Identify which cell holds the provided text, then report its (X, Y) central coordinate. 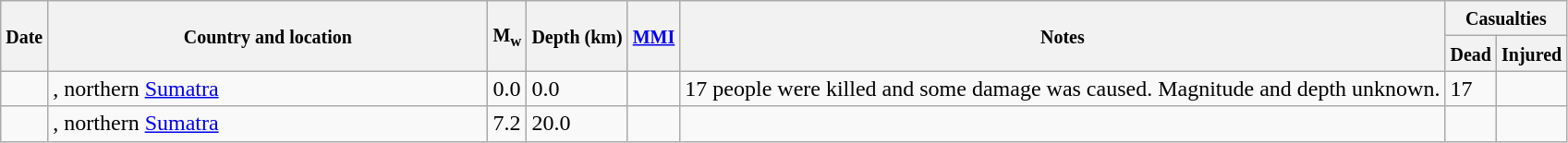
Injured (1531, 54)
7.2 (507, 124)
17 people were killed and some damage was caused. Magnitude and depth unknown. (1063, 89)
Casualties (1506, 18)
Country and location (268, 36)
MMI (654, 36)
20.0 (577, 124)
Depth (km) (577, 36)
17 (1471, 89)
Dead (1471, 54)
Notes (1063, 36)
Date (24, 36)
Mw (507, 36)
